Find where the given text appears and provide that cell's center as [X, Y] coordinate. 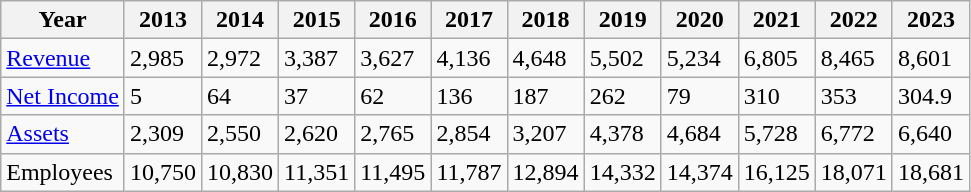
64 [240, 96]
5,728 [776, 134]
3,387 [317, 58]
12,894 [546, 172]
2,620 [317, 134]
37 [317, 96]
2,985 [162, 58]
62 [393, 96]
11,495 [393, 172]
2016 [393, 20]
14,332 [622, 172]
2020 [700, 20]
4,136 [469, 58]
5 [162, 96]
2,854 [469, 134]
2014 [240, 20]
4,378 [622, 134]
5,502 [622, 58]
11,351 [317, 172]
6,640 [930, 134]
4,684 [700, 134]
2019 [622, 20]
10,830 [240, 172]
79 [700, 96]
8,601 [930, 58]
11,787 [469, 172]
3,207 [546, 134]
2,972 [240, 58]
2021 [776, 20]
10,750 [162, 172]
Assets [63, 134]
2022 [854, 20]
2017 [469, 20]
304.9 [930, 96]
262 [622, 96]
2,550 [240, 134]
5,234 [700, 58]
6,805 [776, 58]
Revenue [63, 58]
18,071 [854, 172]
3,627 [393, 58]
2013 [162, 20]
2023 [930, 20]
136 [469, 96]
16,125 [776, 172]
14,374 [700, 172]
2,765 [393, 134]
310 [776, 96]
2018 [546, 20]
Net Income [63, 96]
18,681 [930, 172]
Year [63, 20]
Employees [63, 172]
8,465 [854, 58]
6,772 [854, 134]
2,309 [162, 134]
187 [546, 96]
4,648 [546, 58]
2015 [317, 20]
353 [854, 96]
